Output the [X, Y] coordinate of the center of the cell containing the given text.  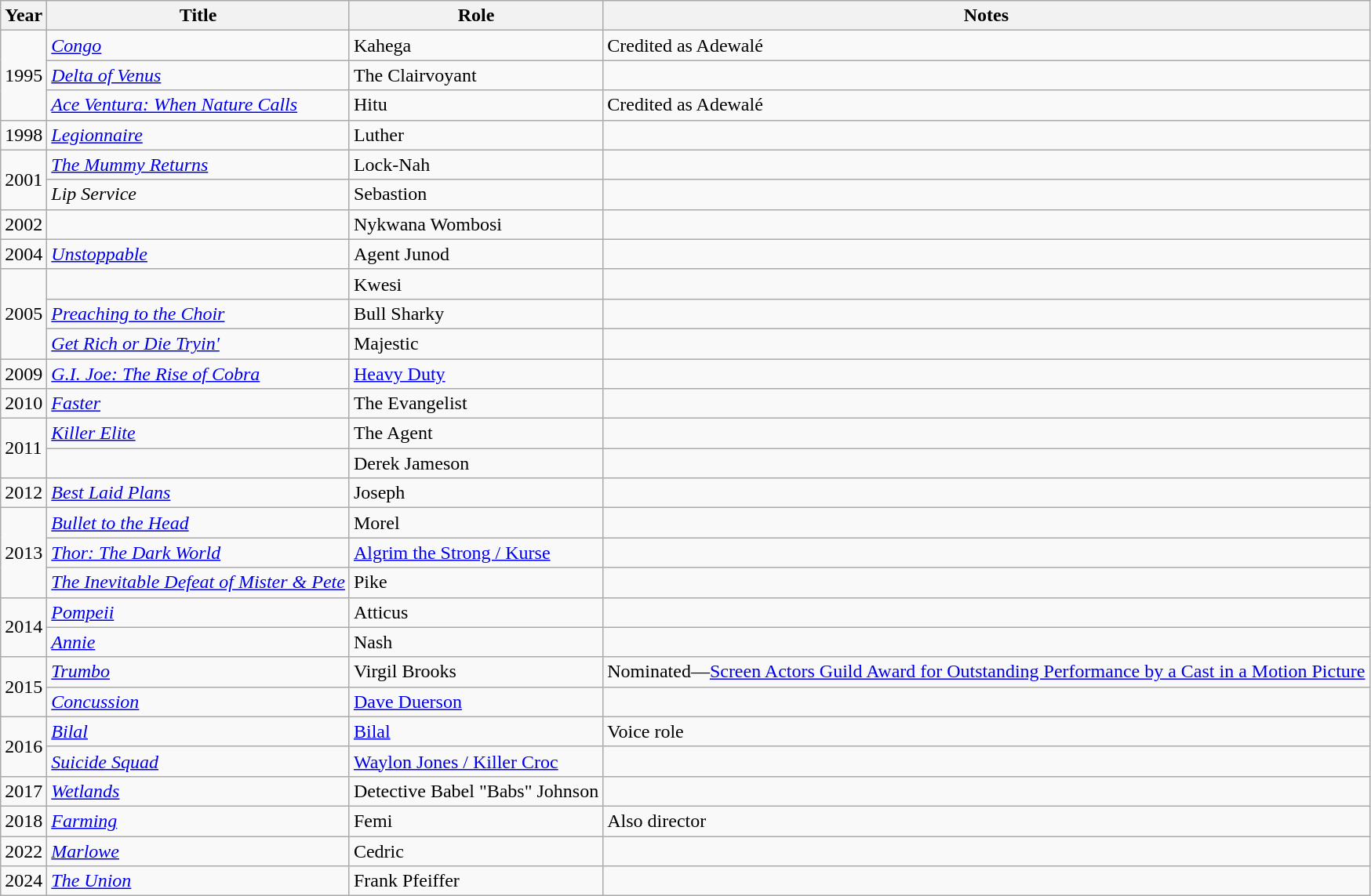
2002 [24, 224]
Pompeii [198, 612]
Unstoppable [198, 254]
2011 [24, 448]
Trumbo [198, 672]
2017 [24, 791]
Kwesi [475, 284]
Hitu [475, 105]
Ace Ventura: When Nature Calls [198, 105]
Dave Duerson [475, 702]
Kahega [475, 45]
Nykwana Wombosi [475, 224]
Majestic [475, 343]
2013 [24, 553]
The Agent [475, 433]
Voice role [987, 731]
Notes [987, 16]
Femi [475, 821]
2018 [24, 821]
Killer Elite [198, 433]
2016 [24, 746]
Sebastion [475, 194]
Derek Jameson [475, 463]
Role [475, 16]
Waylon Jones / Killer Croc [475, 761]
Virgil Brooks [475, 672]
1998 [24, 135]
Bullet to the Head [198, 523]
Best Laid Plans [198, 493]
Also director [987, 821]
Cedric [475, 851]
2022 [24, 851]
Marlowe [198, 851]
Title [198, 16]
Luther [475, 135]
Agent Junod [475, 254]
2012 [24, 493]
Morel [475, 523]
Frank Pfeiffer [475, 881]
2005 [24, 314]
2015 [24, 687]
The Mummy Returns [198, 165]
Joseph [475, 493]
2024 [24, 881]
Lock-Nah [475, 165]
Algrim the Strong / Kurse [475, 553]
Preaching to the Choir [198, 314]
Nominated—Screen Actors Guild Award for Outstanding Performance by a Cast in a Motion Picture [987, 672]
G.I. Joe: The Rise of Cobra [198, 374]
The Evangelist [475, 404]
Thor: The Dark World [198, 553]
Nash [475, 642]
Farming [198, 821]
Legionnaire [198, 135]
2004 [24, 254]
Detective Babel "Babs" Johnson [475, 791]
Lip Service [198, 194]
Delta of Venus [198, 75]
Atticus [475, 612]
2014 [24, 627]
Get Rich or Die Tryin' [198, 343]
The Inevitable Defeat of Mister & Pete [198, 582]
Heavy Duty [475, 374]
2009 [24, 374]
Concussion [198, 702]
Suicide Squad [198, 761]
Year [24, 16]
Faster [198, 404]
2001 [24, 180]
1995 [24, 75]
Wetlands [198, 791]
Congo [198, 45]
2010 [24, 404]
The Clairvoyant [475, 75]
Bull Sharky [475, 314]
The Union [198, 881]
Annie [198, 642]
Pike [475, 582]
